Detect which cell encompasses the target text, then output its [X, Y] center coordinate. 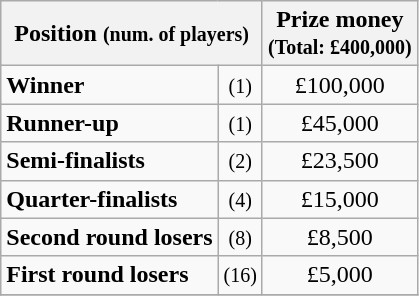
£5,000 [340, 275]
Position (num. of players) [132, 34]
(2) [240, 161]
First round losers [110, 275]
Second round losers [110, 237]
£100,000 [340, 85]
Runner-up [110, 123]
£15,000 [340, 199]
£8,500 [340, 237]
(4) [240, 199]
(8) [240, 237]
£23,500 [340, 161]
Prize money(Total: £400,000) [340, 34]
(16) [240, 275]
£45,000 [340, 123]
Winner [110, 85]
Quarter-finalists [110, 199]
Semi-finalists [110, 161]
